For the text-containing cell, return its midpoint in (X, Y) coordinate format. 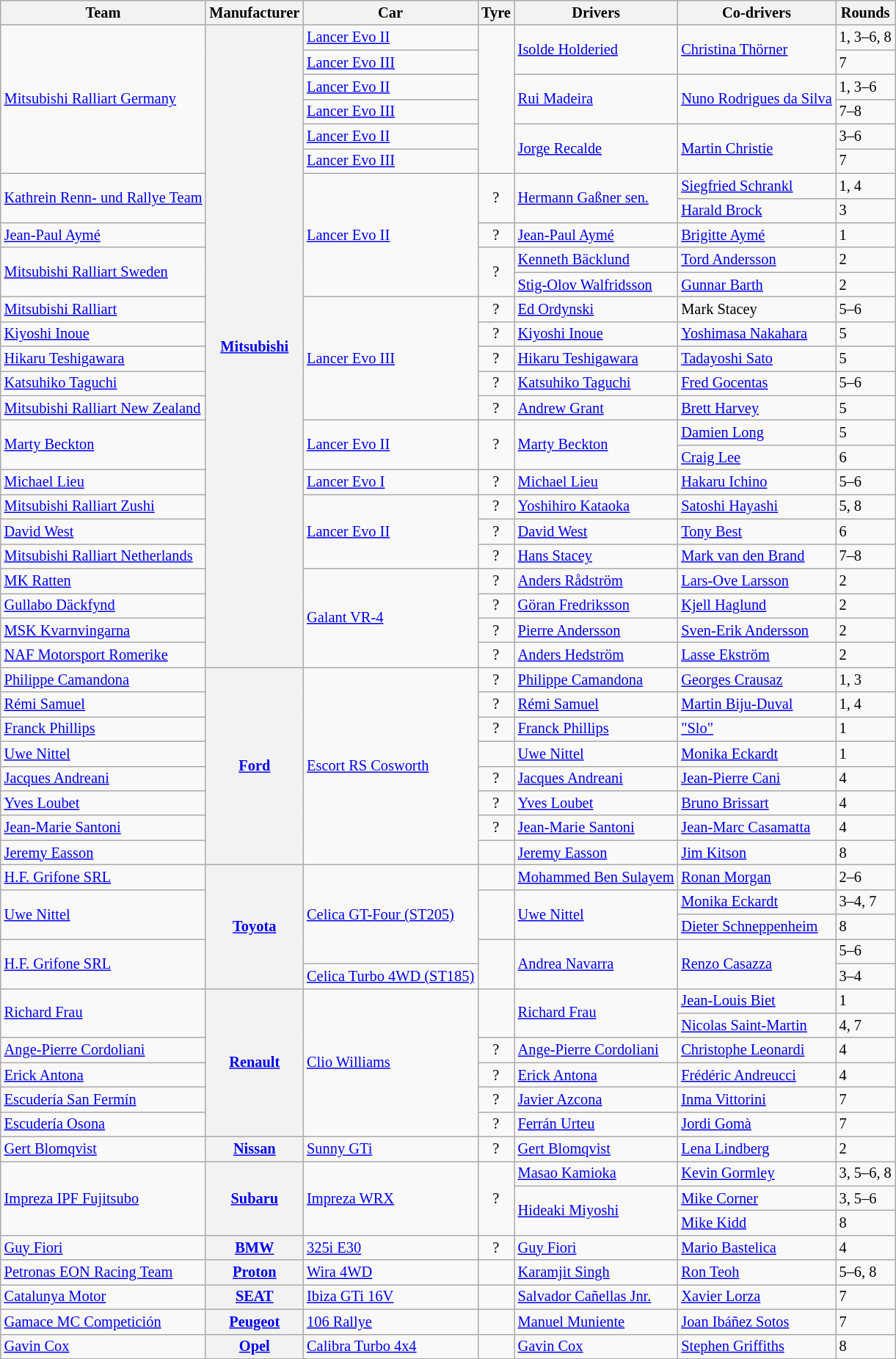
Rounds (866, 12)
Göran Fredriksson (596, 605)
Gunnar Barth (756, 285)
Sven-Erik Andersson (756, 630)
Ibiza GTi 16V (390, 1297)
Yoshihiro Kataoka (596, 506)
3, 5–6, 8 (866, 1173)
Drivers (596, 12)
Mitsubishi Ralliart Germany (103, 99)
Co-drivers (756, 12)
3–4 (866, 976)
3 (866, 211)
Mitsubishi (254, 346)
"Slo" (756, 729)
Mitsubishi Ralliart New Zealand (103, 408)
3–4, 7 (866, 902)
Lancer Evo I (390, 482)
Mohammed Ben Sulayem (596, 877)
Jordi Gomà (756, 1124)
Stig-Olov Walfridsson (596, 285)
Mark van den Brand (756, 556)
Tord Andersson (756, 260)
Kevin Gormley (756, 1173)
Manuel Muniente (596, 1322)
325i E30 (390, 1247)
Ed Ordynski (596, 309)
Anders Hedström (596, 655)
1, 3–6, 8 (866, 37)
Hakaru Ichino (756, 482)
Tyre (496, 12)
Pierre Andersson (596, 630)
Rui Madeira (596, 98)
5, 8 (866, 506)
Manufacturer (254, 12)
Nicolas Saint-Martin (756, 1025)
Hans Stacey (596, 556)
Kjell Haglund (756, 605)
Xavier Lorza (756, 1297)
Christina Thörner (756, 50)
Mitsubishi Ralliart Netherlands (103, 556)
Car (390, 12)
Escudería Osona (103, 1124)
Salvador Cañellas Jnr. (596, 1297)
Gamace MC Competición (103, 1322)
Craig Lee (756, 457)
Catalunya Motor (103, 1297)
Tadayoshi Sato (756, 359)
Lars-Ove Larsson (756, 580)
Toyota (254, 926)
1, 3 (866, 679)
SEAT (254, 1297)
Escudería San Fermín (103, 1099)
Lena Lindberg (756, 1149)
Celica GT-Four (ST205) (390, 914)
Andrea Navarra (596, 963)
Renzo Casazza (756, 963)
Hideaki Miyoshi (596, 1211)
Impreza WRX (390, 1198)
MK Ratten (103, 580)
Yoshimasa Nakahara (756, 334)
Ron Teoh (756, 1272)
Team (103, 12)
Bruno Brissart (756, 803)
Ford (254, 766)
Wira 4WD (390, 1272)
5–6, 8 (866, 1272)
Nissan (254, 1149)
Escort RS Cosworth (390, 766)
Harald Brock (756, 211)
Karamjit Singh (596, 1272)
Kathrein Renn- und Rallye Team (103, 198)
Ferrán Urteu (596, 1124)
Celica Turbo 4WD (ST185) (390, 976)
Subaru (254, 1198)
Anders Rådström (596, 580)
Andrew Grant (596, 408)
Nuno Rodrigues da Silva (756, 98)
Masao Kamioka (596, 1173)
3, 5–6 (866, 1198)
Hermann Gaßner sen. (596, 198)
Jean-Pierre Cani (756, 779)
Martin Biju-Duval (756, 704)
Mario Bastelica (756, 1247)
Brett Harvey (756, 408)
Inma Vittorini (756, 1099)
Mark Stacey (756, 309)
MSK Kvarnvingarna (103, 630)
Javier Azcona (596, 1099)
2–6 (866, 877)
Brigitte Aymé (756, 235)
Mitsubishi Ralliart Zushi (103, 506)
Dieter Schneppenheim (756, 927)
Christophe Leonardi (756, 1050)
Sunny GTi (390, 1149)
Clio Williams (390, 1063)
BMW (254, 1247)
Mike Corner (756, 1198)
Georges Crausaz (756, 679)
Isolde Holderied (596, 50)
Joan Ibáñez Sotos (756, 1322)
Opel (254, 1347)
Peugeot (254, 1322)
Impreza IPF Fujitsubo (103, 1198)
Lasse Ekström (756, 655)
Calibra Turbo 4x4 (390, 1347)
Mitsubishi Ralliart Sweden (103, 272)
Damien Long (756, 432)
Proton (254, 1272)
Ronan Morgan (756, 877)
Mitsubishi Ralliart (103, 309)
Jean-Louis Biet (756, 1001)
Kenneth Bäcklund (596, 260)
Mike Kidd (756, 1223)
Stephen Griffiths (756, 1347)
Jim Kitson (756, 853)
Martin Christie (756, 148)
Jean-Marc Casamatta (756, 828)
Gullabo Däckfynd (103, 605)
Tony Best (756, 531)
Renault (254, 1063)
Frédéric Andreucci (756, 1075)
Satoshi Hayashi (756, 506)
Siegfried Schrankl (756, 186)
Jorge Recalde (596, 148)
Galant VR-4 (390, 618)
Fred Gocentas (756, 383)
4, 7 (866, 1025)
Petronas EON Racing Team (103, 1272)
3–6 (866, 136)
NAF Motorsport Romerike (103, 655)
1, 3–6 (866, 87)
106 Rallye (390, 1322)
